Pinpoint the cell where the given text exists, returning its [X, Y] midpoint coordinate. 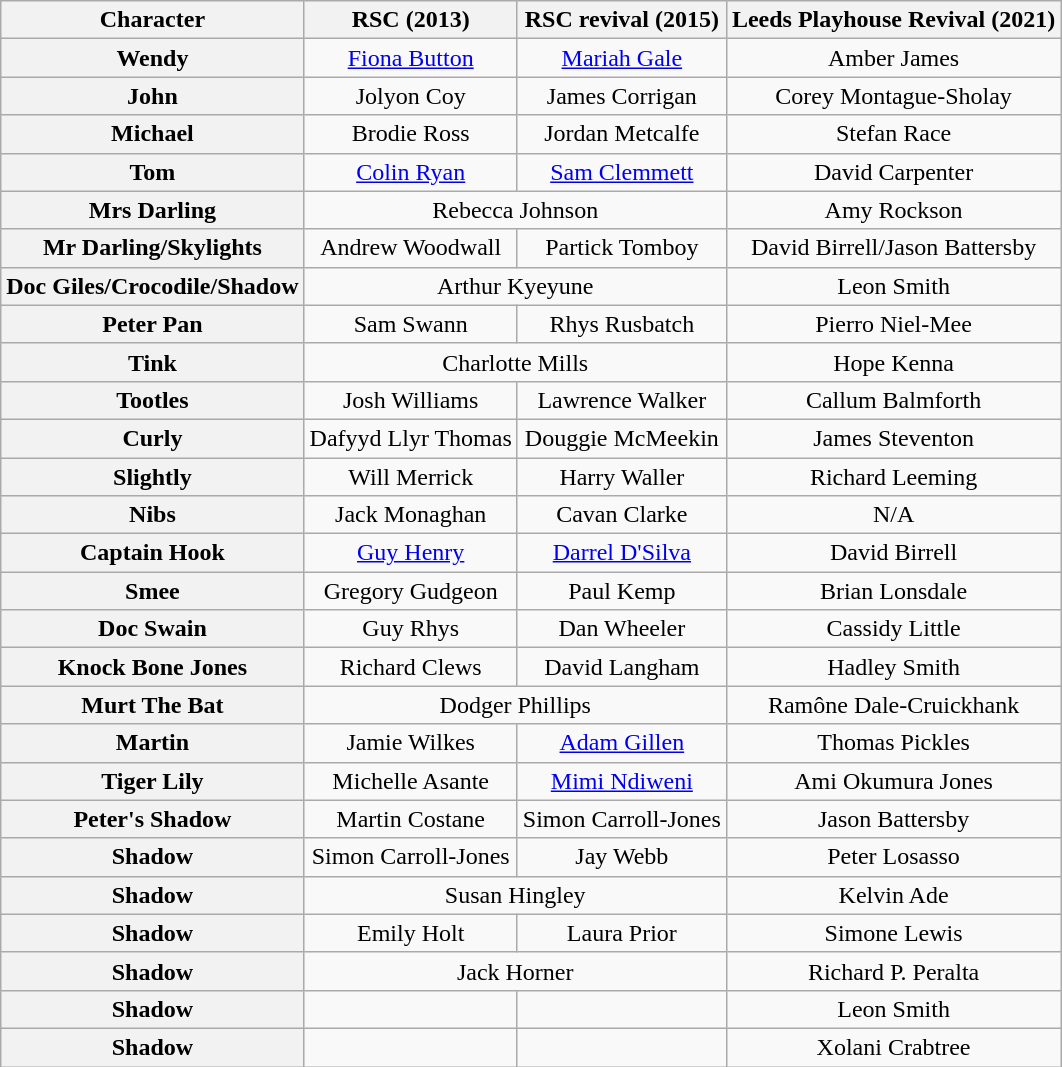
Ami Okumura Jones [893, 781]
Brodie Ross [410, 134]
Darrel D'Silva [622, 553]
Corey Montague-Sholay [893, 96]
Wendy [152, 58]
Callum Balmforth [893, 400]
Amy Rockson [893, 210]
Fiona Button [410, 58]
Dan Wheeler [622, 629]
Gregory Gudgeon [410, 591]
Tiger Lily [152, 781]
Mrs Darling [152, 210]
Susan Hingley [515, 895]
Jason Battersby [893, 819]
Partick Tomboy [622, 248]
Richard Clews [410, 667]
N/A [893, 515]
Emily Holt [410, 933]
RSC (2013) [410, 20]
David Birrell/Jason Battersby [893, 248]
Curly [152, 438]
Michael [152, 134]
Sam Clemmett [622, 172]
Ramône Dale-Cruickhank [893, 705]
Martin [152, 743]
David Carpenter [893, 172]
Brian Lonsdale [893, 591]
Character [152, 20]
James Steventon [893, 438]
Harry Waller [622, 477]
Nibs [152, 515]
Colin Ryan [410, 172]
David Langham [622, 667]
Lawrence Walker [622, 400]
Jay Webb [622, 857]
Arthur Kyeyune [515, 286]
Douggie McMeekin [622, 438]
Andrew Woodwall [410, 248]
Guy Rhys [410, 629]
Simone Lewis [893, 933]
Hadley Smith [893, 667]
Peter Pan [152, 324]
Sam Swann [410, 324]
Will Merrick [410, 477]
Laura Prior [622, 933]
Dodger Phillips [515, 705]
Paul Kemp [622, 591]
Amber James [893, 58]
Charlotte Mills [515, 362]
Jack Monaghan [410, 515]
Xolani Crabtree [893, 1047]
Dafyyd Llyr Thomas [410, 438]
Mr Darling/Skylights [152, 248]
Josh Williams [410, 400]
Murt The Bat [152, 705]
Michelle Asante [410, 781]
Captain Hook [152, 553]
Pierro Niel-Mee [893, 324]
Cassidy Little [893, 629]
Knock Bone Jones [152, 667]
Kelvin Ade [893, 895]
Tootles [152, 400]
Richard P. Peralta [893, 971]
Mariah Gale [622, 58]
Richard Leeming [893, 477]
Mimi Ndiweni [622, 781]
RSC revival (2015) [622, 20]
Martin Costane [410, 819]
Peter's Shadow [152, 819]
Adam Gillen [622, 743]
Stefan Race [893, 134]
Rhys Rusbatch [622, 324]
Doc Swain [152, 629]
David Birrell [893, 553]
Jolyon Coy [410, 96]
Hope Kenna [893, 362]
Rebecca Johnson [515, 210]
Tink [152, 362]
Doc Giles/Crocodile/Shadow [152, 286]
Tom [152, 172]
Thomas Pickles [893, 743]
James Corrigan [622, 96]
Smee [152, 591]
Peter Losasso [893, 857]
John [152, 96]
Cavan Clarke [622, 515]
Guy Henry [410, 553]
Jordan Metcalfe [622, 134]
Leeds Playhouse Revival (2021) [893, 20]
Jack Horner [515, 971]
Slightly [152, 477]
Jamie Wilkes [410, 743]
